Scan for the cell matching the given text and deliver its [x, y] coordinate at center. 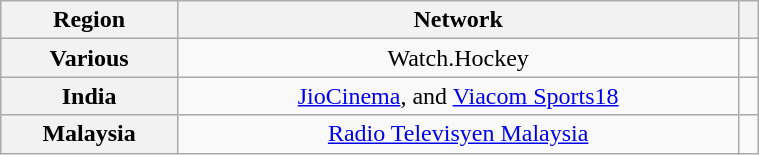
Region [90, 20]
Watch.Hockey [458, 58]
Malaysia [90, 134]
Various [90, 58]
Radio Televisyen Malaysia [458, 134]
JioCinema, and Viacom Sports18 [458, 96]
Network [458, 20]
India [90, 96]
